For the text-containing cell, return its midpoint in [x, y] coordinate format. 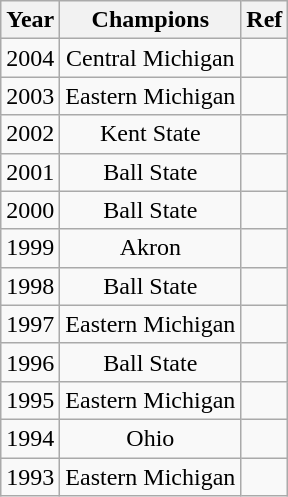
Ref [264, 20]
2003 [30, 96]
Central Michigan [150, 58]
2001 [30, 172]
1993 [30, 477]
Champions [150, 20]
2000 [30, 210]
1997 [30, 324]
1995 [30, 400]
2002 [30, 134]
1994 [30, 438]
1998 [30, 286]
Ohio [150, 438]
2004 [30, 58]
Year [30, 20]
1999 [30, 248]
1996 [30, 362]
Akron [150, 248]
Kent State [150, 134]
